Output the (X, Y) coordinate of the center of the cell containing the given text.  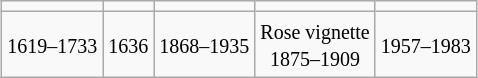
1957–1983 (426, 44)
Rose vignette 1875–1909 (315, 44)
1868–1935 (204, 44)
1619–1733 (52, 44)
1636 (128, 44)
